Pinpoint the cell where the given text exists, returning its (X, Y) midpoint coordinate. 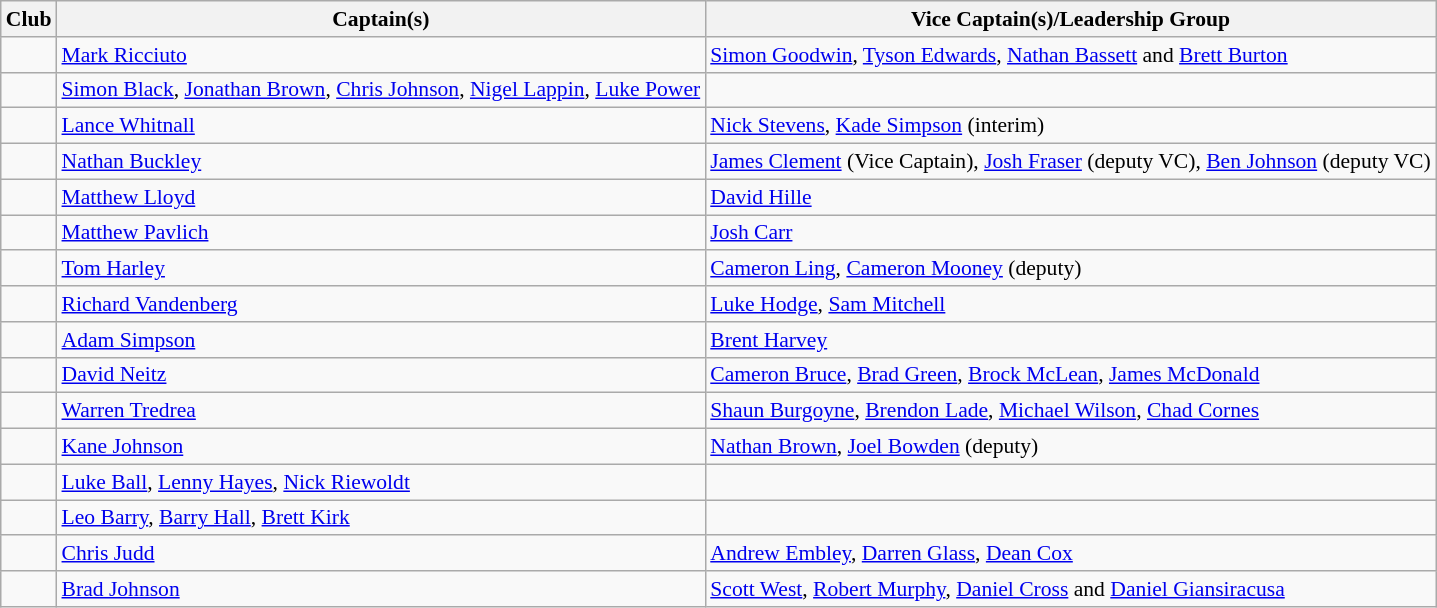
Brent Harvey (1070, 340)
Kane Johnson (380, 447)
James Clement (Vice Captain), Josh Fraser (deputy VC), Ben Johnson (deputy VC) (1070, 162)
Matthew Pavlich (380, 233)
David Neitz (380, 375)
Chris Judd (380, 554)
Scott West, Robert Murphy, Daniel Cross and Daniel Giansiracusa (1070, 589)
Vice Captain(s)/Leadership Group (1070, 19)
Warren Tredrea (380, 411)
Luke Hodge, Sam Mitchell (1070, 304)
Simon Goodwin, Tyson Edwards, Nathan Bassett and Brett Burton (1070, 55)
Andrew Embley, Darren Glass, Dean Cox (1070, 554)
Cameron Ling, Cameron Mooney (deputy) (1070, 269)
Nick Stevens, Kade Simpson (interim) (1070, 126)
Leo Barry, Barry Hall, Brett Kirk (380, 518)
Mark Ricciuto (380, 55)
Nathan Buckley (380, 162)
Cameron Bruce, Brad Green, Brock McLean, James McDonald (1070, 375)
Lance Whitnall (380, 126)
Club (29, 19)
David Hille (1070, 197)
Adam Simpson (380, 340)
Nathan Brown, Joel Bowden (deputy) (1070, 447)
Josh Carr (1070, 233)
Richard Vandenberg (380, 304)
Matthew Lloyd (380, 197)
Captain(s) (380, 19)
Luke Ball, Lenny Hayes, Nick Riewoldt (380, 482)
Simon Black, Jonathan Brown, Chris Johnson, Nigel Lappin, Luke Power (380, 90)
Tom Harley (380, 269)
Shaun Burgoyne, Brendon Lade, Michael Wilson, Chad Cornes (1070, 411)
Brad Johnson (380, 589)
